Search for the cell housing the specified text and yield its (x, y) center coordinate. 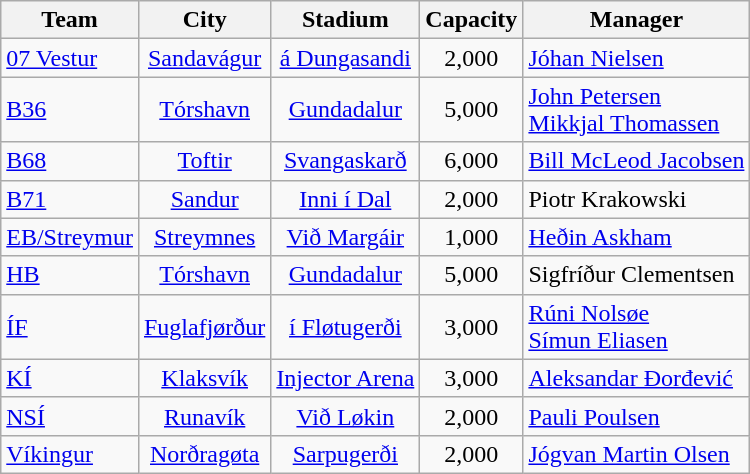
Víkingur (70, 454)
Capacity (472, 20)
Injector Arena (346, 378)
Bill McLeod Jacobsen (636, 161)
Aleksandar Đorđević (636, 378)
07 Vestur (70, 58)
City (204, 20)
í Fløtugerði (346, 326)
Norðragøta (204, 454)
NSÍ (70, 416)
Inni í Dal (346, 199)
Sandur (204, 199)
Manager (636, 20)
Stadium (346, 20)
6,000 (472, 161)
Svangaskarð (346, 161)
Við Margáir (346, 237)
Klaksvík (204, 378)
Sarpugerði (346, 454)
Rúni Nolsøe Símun Eliasen (636, 326)
Team (70, 20)
Jógvan Martin Olsen (636, 454)
Piotr Krakowski (636, 199)
1,000 (472, 237)
B68 (70, 161)
Fuglafjørður (204, 326)
Streymnes (204, 237)
Pauli Poulsen (636, 416)
John Petersen Mikkjal Thomassen (636, 110)
ÍF (70, 326)
Runavík (204, 416)
B71 (70, 199)
Sandavágur (204, 58)
B36 (70, 110)
EB/Streymur (70, 237)
KÍ (70, 378)
á Dungasandi (346, 58)
Jóhan Nielsen (636, 58)
HB (70, 275)
Toftir (204, 161)
Sigfríður Clementsen (636, 275)
Heðin Askham (636, 237)
Við Løkin (346, 416)
